Pinpoint the cell where the given text exists, returning its (X, Y) midpoint coordinate. 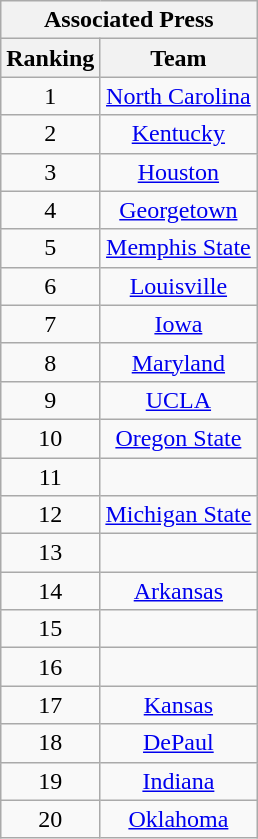
4 (50, 210)
3 (50, 172)
Houston (178, 172)
Memphis State (178, 248)
Arkansas (178, 591)
5 (50, 248)
15 (50, 629)
19 (50, 781)
20 (50, 819)
Iowa (178, 324)
North Carolina (178, 96)
Louisville (178, 286)
2 (50, 134)
Maryland (178, 362)
Indiana (178, 781)
Kansas (178, 705)
12 (50, 515)
Team (178, 58)
DePaul (178, 743)
6 (50, 286)
18 (50, 743)
13 (50, 553)
8 (50, 362)
UCLA (178, 400)
Kentucky (178, 134)
7 (50, 324)
11 (50, 477)
Ranking (50, 58)
17 (50, 705)
14 (50, 591)
Oregon State (178, 438)
1 (50, 96)
Associated Press (129, 20)
Georgetown (178, 210)
10 (50, 438)
Oklahoma (178, 819)
9 (50, 400)
16 (50, 667)
Michigan State (178, 515)
